Return the [x, y] coordinate for the center point of the cell that contains the specified text.  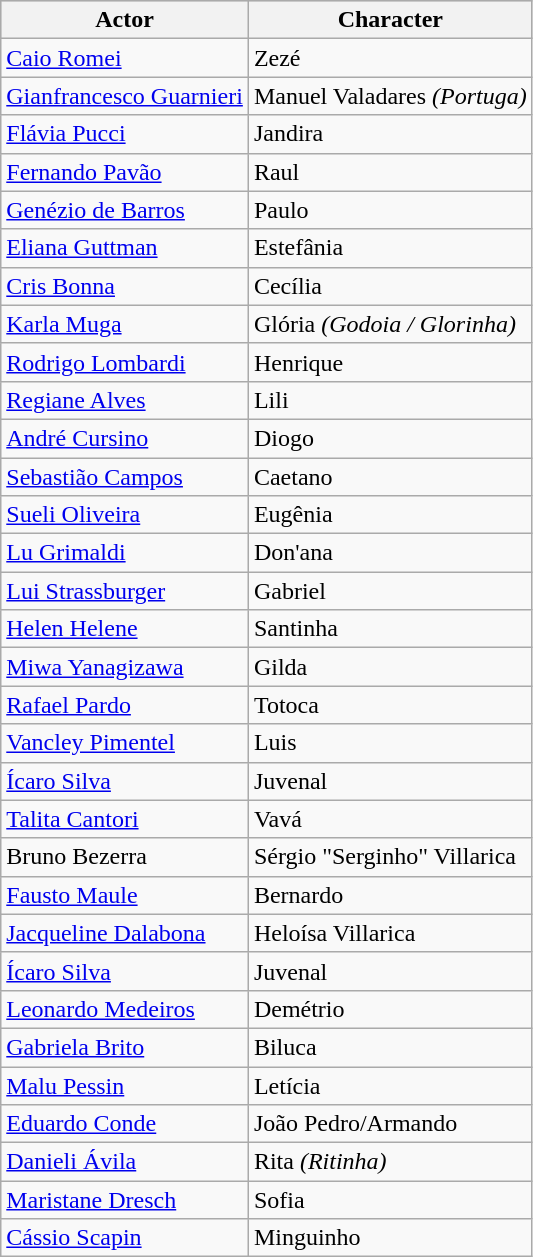
Luis [390, 743]
Demétrio [390, 1009]
Vavá [390, 819]
Regiane Alves [125, 400]
André Cursino [125, 438]
Helen Helene [125, 629]
Lui Strassburger [125, 591]
Minguinho [390, 1238]
Danieli Ávila [125, 1162]
Flávia Pucci [125, 134]
Vancley Pimentel [125, 743]
Zezé [390, 58]
Rodrigo Lombardi [125, 362]
Gianfrancesco Guarnieri [125, 96]
Gabriel [390, 591]
Fausto Maule [125, 895]
Sérgio "Serginho" Villarica [390, 857]
Talita Cantori [125, 819]
Cássio Scapin [125, 1238]
Estefânia [390, 248]
Jandira [390, 134]
Cecília [390, 286]
Raul [390, 172]
Jacqueline Dalabona [125, 933]
Malu Pessin [125, 1085]
Fernando Pavão [125, 172]
Lili [390, 400]
Actor [125, 20]
Biluca [390, 1047]
Manuel Valadares (Portuga) [390, 96]
Heloísa Villarica [390, 933]
Gilda [390, 667]
Bruno Bezerra [125, 857]
Character [390, 20]
Santinha [390, 629]
Bernardo [390, 895]
Gabriela Brito [125, 1047]
Maristane Dresch [125, 1200]
Don'ana [390, 553]
Lu Grimaldi [125, 553]
Sofia [390, 1200]
João Pedro/Armando [390, 1124]
Eugênia [390, 515]
Rita (Ritinha) [390, 1162]
Caetano [390, 477]
Paulo [390, 210]
Letícia [390, 1085]
Sebastião Campos [125, 477]
Miwa Yanagizawa [125, 667]
Rafael Pardo [125, 705]
Diogo [390, 438]
Cris Bonna [125, 286]
Genézio de Barros [125, 210]
Eduardo Conde [125, 1124]
Karla Muga [125, 324]
Sueli Oliveira [125, 515]
Henrique [390, 362]
Totoca [390, 705]
Leonardo Medeiros [125, 1009]
Glória (Godoia / Glorinha) [390, 324]
Eliana Guttman [125, 248]
Caio Romei [125, 58]
